Determine the [X, Y] coordinate at the center of the cell enclosing the given text.  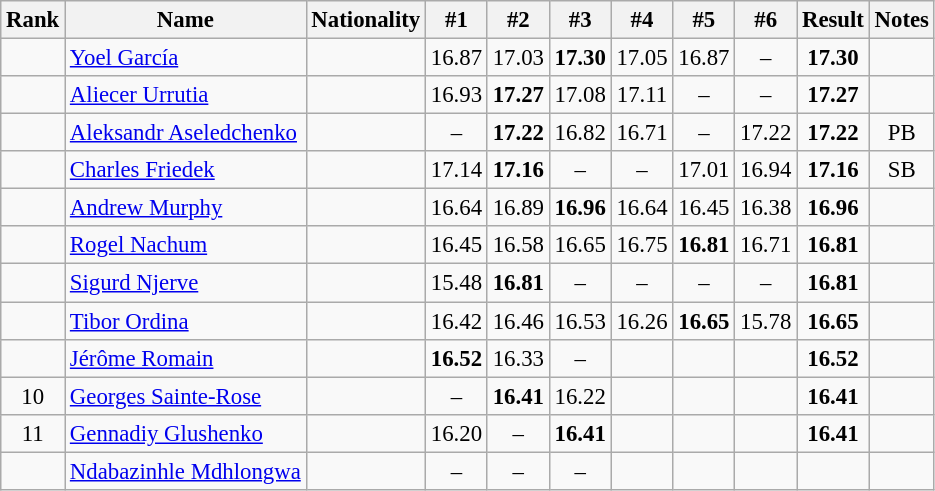
16.58 [518, 245]
16.22 [580, 396]
15.48 [457, 283]
#1 [457, 20]
17.08 [580, 95]
16.75 [642, 245]
Result [834, 20]
#3 [580, 20]
16.42 [457, 321]
Gennadiy Glushenko [186, 433]
Rogel Nachum [186, 245]
Ndabazinhle Mdhlongwa [186, 471]
17.14 [457, 170]
16.20 [457, 433]
17.11 [642, 95]
11 [33, 433]
Sigurd Njerve [186, 283]
Tibor Ordina [186, 321]
Andrew Murphy [186, 208]
17.01 [704, 170]
17.03 [518, 58]
16.93 [457, 95]
Aliecer Urrutia [186, 95]
16.46 [518, 321]
16.26 [642, 321]
16.94 [766, 170]
Yoel García [186, 58]
SB [902, 170]
Nationality [366, 20]
Aleksandr Aseledchenko [186, 133]
PB [902, 133]
16.82 [580, 133]
Georges Sainte-Rose [186, 396]
#2 [518, 20]
16.89 [518, 208]
Rank [33, 20]
Jérôme Romain [186, 358]
17.05 [642, 58]
15.78 [766, 321]
16.33 [518, 358]
16.53 [580, 321]
Charles Friedek [186, 170]
#4 [642, 20]
Notes [902, 20]
10 [33, 396]
Name [186, 20]
#5 [704, 20]
16.38 [766, 208]
#6 [766, 20]
